Return (X, Y) of the center of cell containing provided text 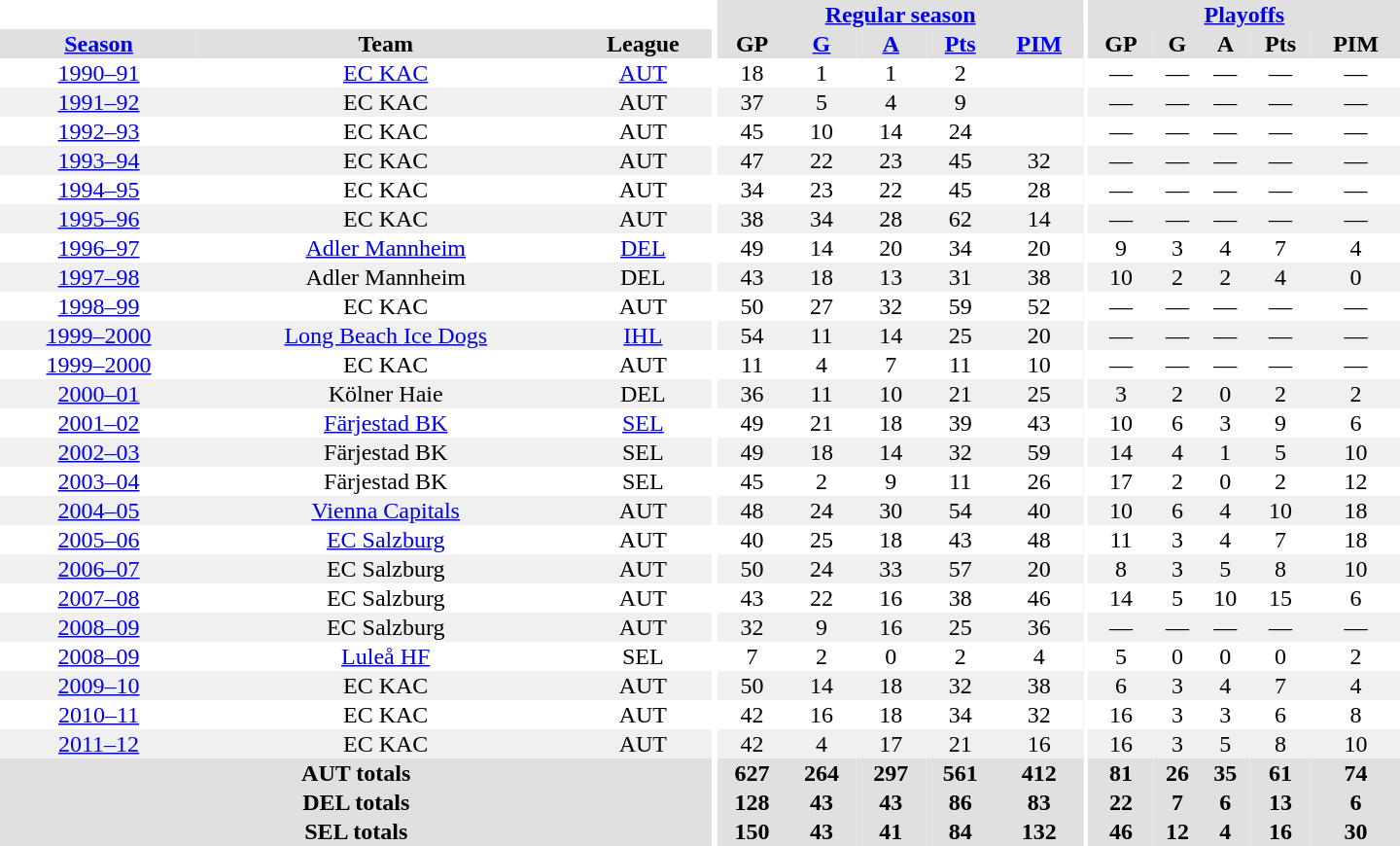
1993–94 (99, 160)
33 (891, 569)
35 (1225, 773)
1998–99 (99, 306)
League (643, 44)
41 (891, 831)
57 (961, 569)
Season (99, 44)
Long Beach Ice Dogs (385, 335)
297 (891, 773)
27 (821, 306)
1990–91 (99, 73)
2004–05 (99, 511)
Kölner Haie (385, 394)
81 (1121, 773)
1991–92 (99, 102)
627 (752, 773)
1995–96 (99, 219)
84 (961, 831)
1996–97 (99, 248)
412 (1038, 773)
2001–02 (99, 423)
2000–01 (99, 394)
47 (752, 160)
AUT totals (356, 773)
132 (1038, 831)
2003–04 (99, 481)
128 (752, 802)
2011–12 (99, 744)
IHL (643, 335)
SEL totals (356, 831)
2010–11 (99, 715)
37 (752, 102)
Team (385, 44)
39 (961, 423)
1994–95 (99, 190)
Luleå HF (385, 656)
DEL totals (356, 802)
2007–08 (99, 598)
561 (961, 773)
1997–98 (99, 277)
2006–07 (99, 569)
86 (961, 802)
2009–10 (99, 686)
31 (961, 277)
150 (752, 831)
52 (1038, 306)
Vienna Capitals (385, 511)
61 (1280, 773)
2002–03 (99, 452)
Regular season (900, 15)
1992–93 (99, 131)
264 (821, 773)
2005–06 (99, 540)
74 (1355, 773)
83 (1038, 802)
15 (1280, 598)
Playoffs (1244, 15)
62 (961, 219)
